Capture the cell that displays the provided text and extract its (X, Y) central coordinate. 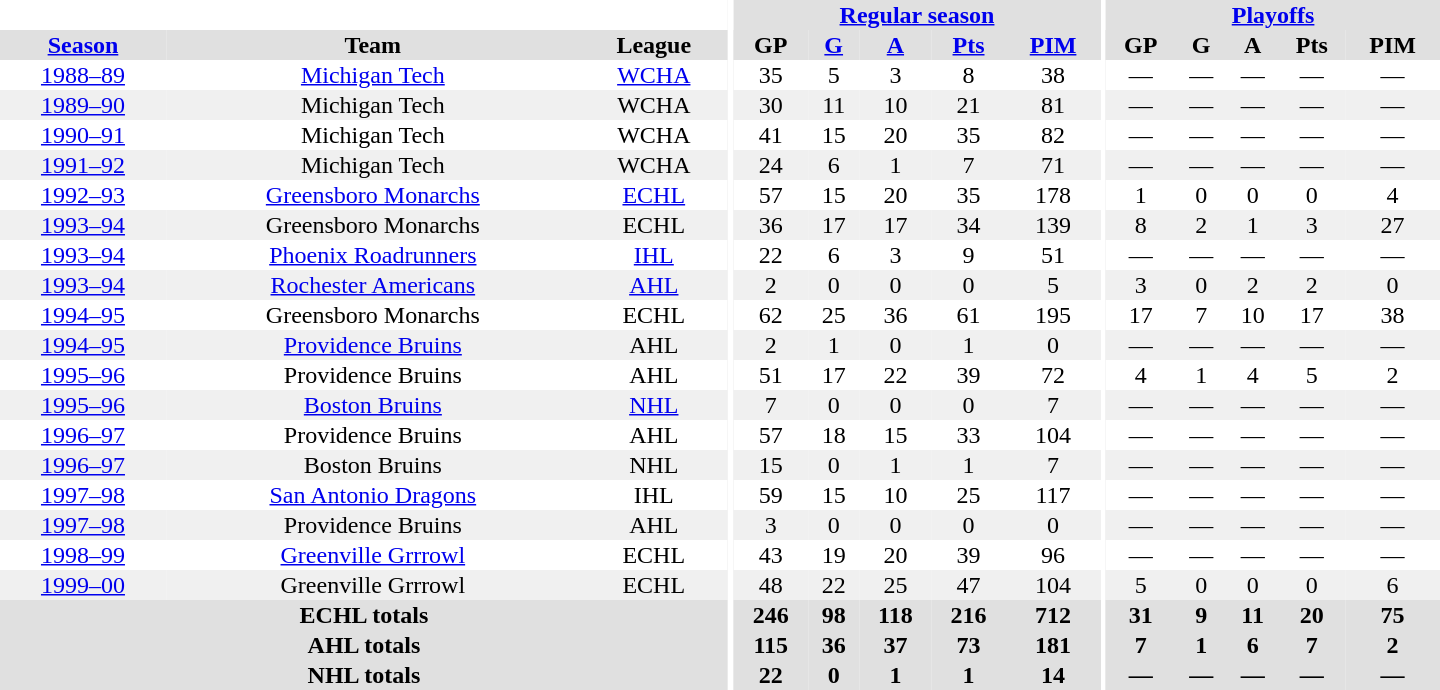
Team (373, 45)
24 (771, 165)
98 (834, 615)
Season (83, 45)
115 (771, 645)
73 (968, 645)
246 (771, 615)
21 (968, 105)
1988–89 (83, 75)
30 (771, 105)
19 (834, 555)
72 (1054, 375)
San Antonio Dragons (373, 495)
195 (1054, 315)
216 (968, 615)
117 (1054, 495)
41 (771, 135)
NHL totals (364, 675)
1991–92 (83, 165)
Regular season (918, 15)
37 (895, 645)
League (654, 45)
Phoenix Roadrunners (373, 255)
71 (1054, 165)
118 (895, 615)
82 (1054, 135)
1992–93 (83, 195)
Playoffs (1273, 15)
AHL totals (364, 645)
181 (1054, 645)
34 (968, 225)
18 (834, 435)
61 (968, 315)
14 (1054, 675)
Rochester Americans (373, 285)
ECHL totals (364, 615)
31 (1140, 615)
75 (1392, 615)
81 (1054, 105)
59 (771, 495)
1998–99 (83, 555)
62 (771, 315)
178 (1054, 195)
1999–00 (83, 585)
27 (1392, 225)
96 (1054, 555)
1989–90 (83, 105)
47 (968, 585)
1990–91 (83, 135)
712 (1054, 615)
43 (771, 555)
48 (771, 585)
139 (1054, 225)
33 (968, 435)
